Extract the (x, y) coordinate from the center of the cell holding the provided text.  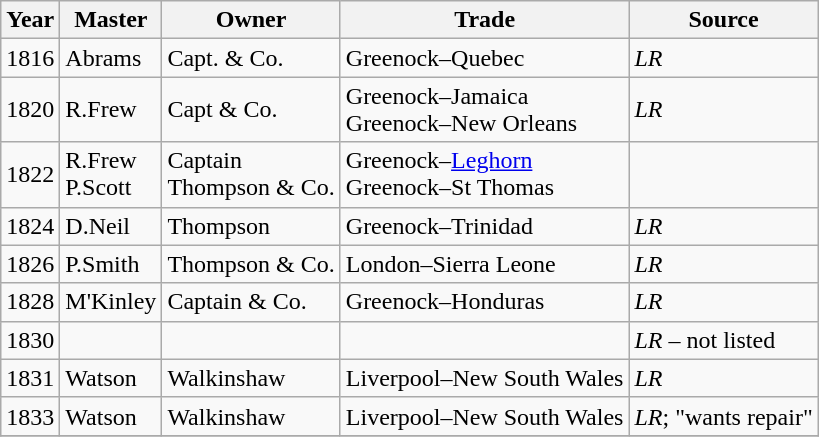
Abrams (111, 58)
Greenock–LeghornGreenock–St Thomas (484, 174)
R.FrewP.Scott (111, 174)
1824 (30, 226)
D.Neil (111, 226)
Trade (484, 20)
1816 (30, 58)
Greenock–Quebec (484, 58)
M'Kinley (111, 302)
LR – not listed (724, 340)
1820 (30, 110)
Source (724, 20)
1826 (30, 264)
1828 (30, 302)
CaptainThompson & Co. (251, 174)
1830 (30, 340)
Year (30, 20)
Master (111, 20)
Capt & Co. (251, 110)
Owner (251, 20)
1822 (30, 174)
P.Smith (111, 264)
R.Frew (111, 110)
1831 (30, 378)
Greenock–Honduras (484, 302)
Greenock–JamaicaGreenock–New Orleans (484, 110)
Greenock–Trinidad (484, 226)
Thompson (251, 226)
Thompson & Co. (251, 264)
Capt. & Co. (251, 58)
1833 (30, 416)
Captain & Co. (251, 302)
London–Sierra Leone (484, 264)
LR; "wants repair" (724, 416)
